Identify which cell holds the provided text, then report its [x, y] central coordinate. 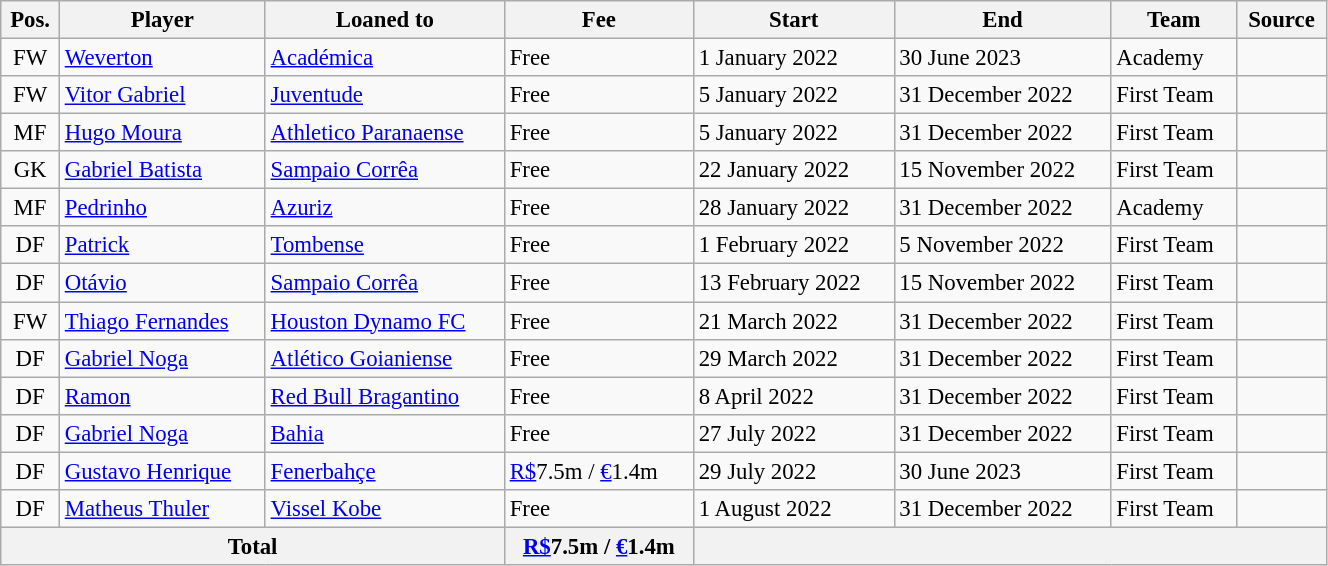
Tombense [384, 245]
Team [1174, 20]
13 February 2022 [794, 283]
Houston Dynamo FC [384, 321]
Matheus Thuler [162, 509]
Bahia [384, 433]
5 November 2022 [1002, 245]
Otávio [162, 283]
1 January 2022 [794, 58]
8 April 2022 [794, 396]
Juventude [384, 95]
Red Bull Bragantino [384, 396]
GK [30, 170]
Vissel Kobe [384, 509]
29 July 2022 [794, 471]
27 July 2022 [794, 433]
Atlético Goianiense [384, 358]
Total [253, 546]
1 February 2022 [794, 245]
Vitor Gabriel [162, 95]
End [1002, 20]
29 March 2022 [794, 358]
Weverton [162, 58]
Player [162, 20]
Athletico Paranaense [384, 133]
Loaned to [384, 20]
Fee [598, 20]
Académica [384, 58]
Fenerbahçe [384, 471]
Hugo Moura [162, 133]
Patrick [162, 245]
Thiago Fernandes [162, 321]
Gustavo Henrique [162, 471]
Start [794, 20]
Pos. [30, 20]
21 March 2022 [794, 321]
1 August 2022 [794, 509]
Ramon [162, 396]
Gabriel Batista [162, 170]
22 January 2022 [794, 170]
Source [1282, 20]
Pedrinho [162, 208]
28 January 2022 [794, 208]
Azuriz [384, 208]
